Output the [x, y] coordinate of the center of the cell containing the given text.  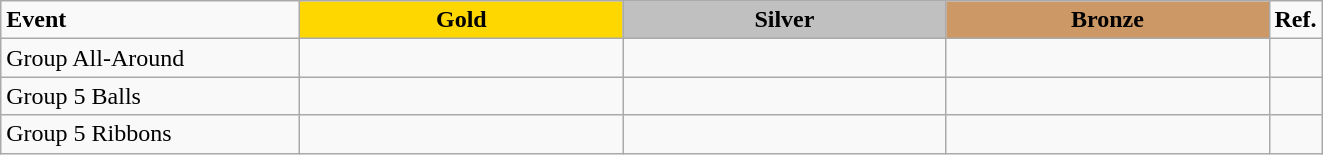
Silver [784, 20]
Group All-Around [150, 58]
Gold [462, 20]
Bronze [1108, 20]
Ref. [1296, 20]
Group 5 Ribbons [150, 134]
Group 5 Balls [150, 96]
Event [150, 20]
